From the cell containing the given text, extract its center point as (x, y) coordinate. 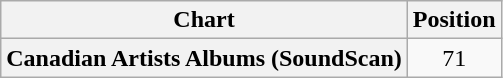
Chart (204, 20)
Canadian Artists Albums (SoundScan) (204, 58)
Position (454, 20)
71 (454, 58)
